Find where the given text appears and provide that cell's center as [x, y] coordinate. 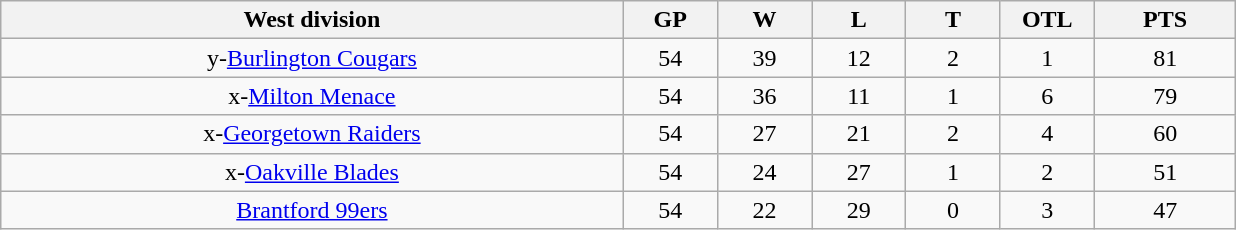
12 [859, 58]
6 [1047, 96]
24 [764, 172]
81 [1165, 58]
y-Burlington Cougars [312, 58]
0 [953, 210]
OTL [1047, 20]
22 [764, 210]
60 [1165, 134]
3 [1047, 210]
51 [1165, 172]
79 [1165, 96]
x-Oakville Blades [312, 172]
x-Georgetown Raiders [312, 134]
GP [670, 20]
36 [764, 96]
39 [764, 58]
21 [859, 134]
PTS [1165, 20]
W [764, 20]
T [953, 20]
Brantford 99ers [312, 210]
29 [859, 210]
L [859, 20]
West division [312, 20]
47 [1165, 210]
x-Milton Menace [312, 96]
11 [859, 96]
4 [1047, 134]
